From the cell containing the given text, extract its center point as [X, Y] coordinate. 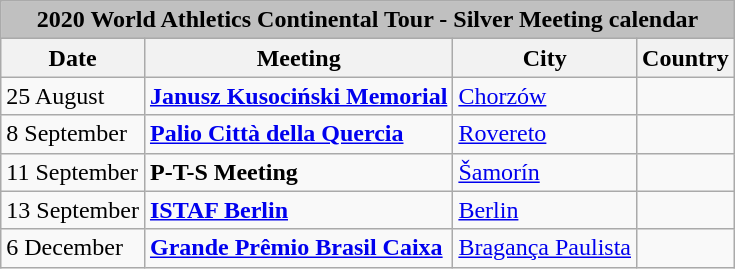
6 December [73, 248]
8 September [73, 134]
Bragança Paulista [545, 248]
Berlin [545, 210]
25 August [73, 96]
Janusz Kusociński Memorial [298, 96]
Šamorín [545, 172]
Country [686, 58]
ISTAF Berlin [298, 210]
P-T-S Meeting [298, 172]
Grande Prêmio Brasil Caixa [298, 248]
11 September [73, 172]
13 September [73, 210]
Palio Città della Quercia [298, 134]
Date [73, 58]
Rovereto [545, 134]
City [545, 58]
Chorzów [545, 96]
Meeting [298, 58]
2020 World Athletics Continental Tour - Silver Meeting calendar [368, 20]
